Scan for the cell matching the given text and deliver its (X, Y) coordinate at center. 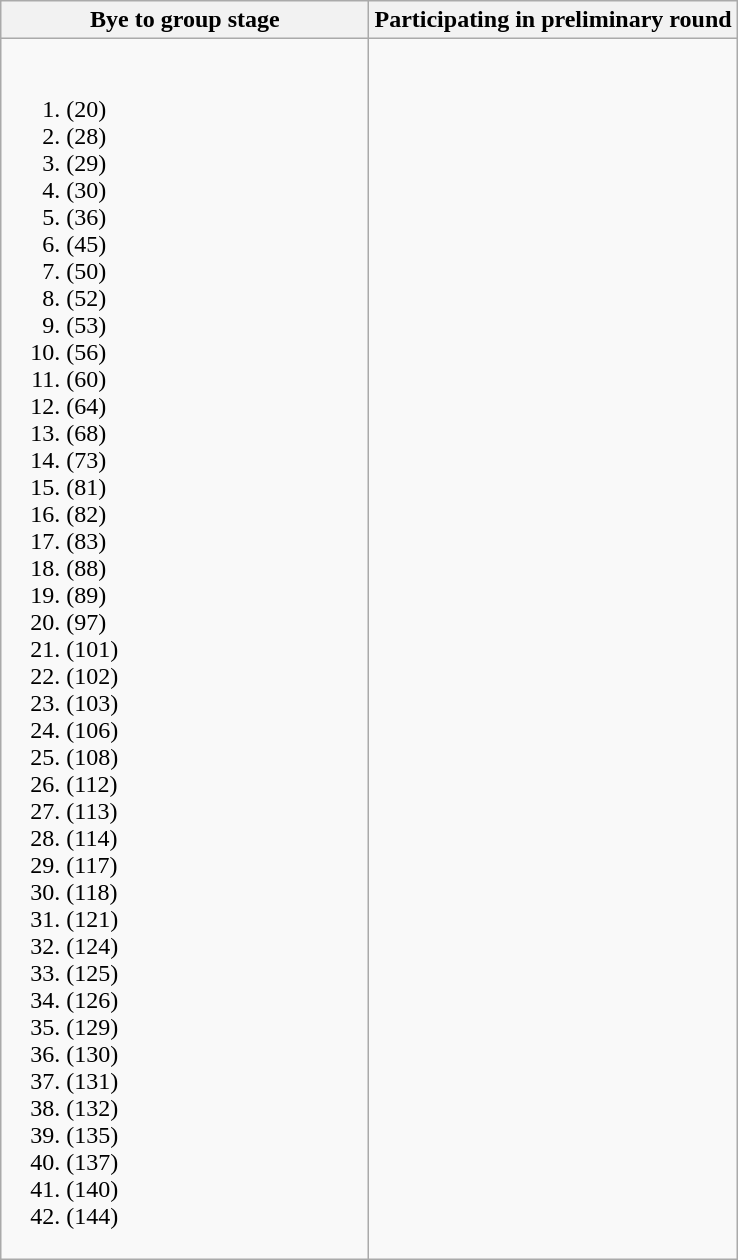
Bye to group stage (185, 20)
Participating in preliminary round (553, 20)
